Provide the (x, y) coordinate of the cell's center where the given text is located.  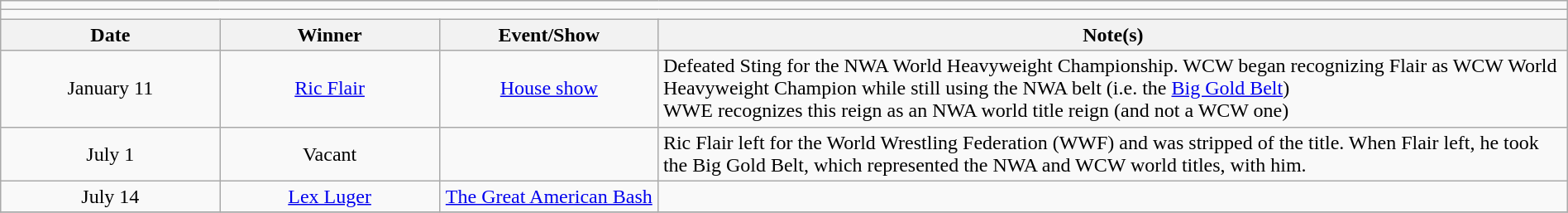
Lex Luger (329, 196)
Ric Flair (329, 89)
January 11 (111, 89)
Vacant (329, 154)
Event/Show (549, 35)
Date (111, 35)
July 14 (111, 196)
The Great American Bash (549, 196)
Winner (329, 35)
July 1 (111, 154)
House show (549, 89)
Note(s) (1113, 35)
